Find where the given text appears and provide that cell's center as [x, y] coordinate. 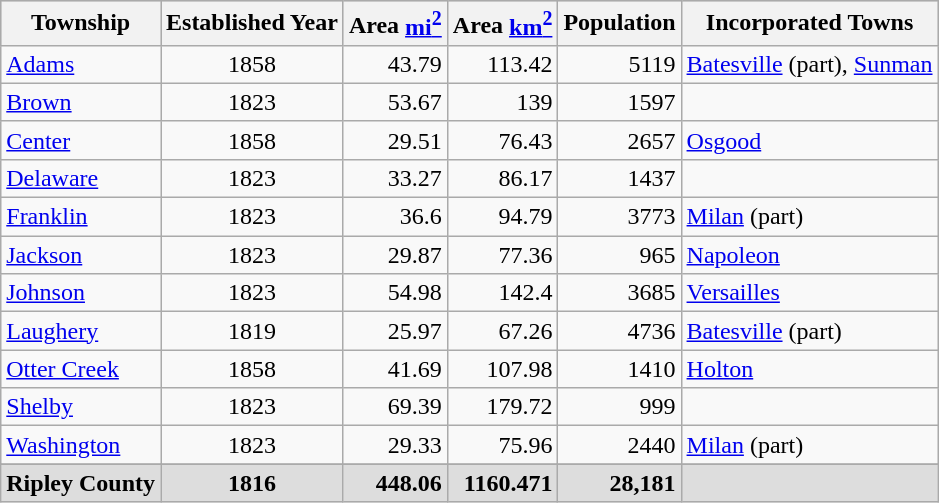
Batesville (part) [810, 331]
2657 [620, 140]
Versailles [810, 293]
75.96 [502, 445]
1597 [620, 102]
Osgood [810, 140]
3773 [620, 217]
113.42 [502, 64]
Ripley County [81, 483]
28,181 [620, 483]
3685 [620, 293]
Washington [81, 445]
94.79 [502, 217]
Center [81, 140]
Area mi2 [395, 24]
36.6 [395, 217]
Township [81, 24]
25.97 [395, 331]
Otter Creek [81, 369]
1437 [620, 178]
54.98 [395, 293]
965 [620, 255]
Jackson [81, 255]
1160.471 [502, 483]
1816 [252, 483]
76.43 [502, 140]
77.36 [502, 255]
1819 [252, 331]
43.79 [395, 64]
Laughery [81, 331]
69.39 [395, 407]
41.69 [395, 369]
29.33 [395, 445]
29.51 [395, 140]
142.4 [502, 293]
Holton [810, 369]
67.26 [502, 331]
139 [502, 102]
86.17 [502, 178]
Napoleon [810, 255]
2440 [620, 445]
Established Year [252, 24]
179.72 [502, 407]
Batesville (part), Sunman [810, 64]
Population [620, 24]
33.27 [395, 178]
448.06 [395, 483]
Area km2 [502, 24]
Brown [81, 102]
5119 [620, 64]
4736 [620, 331]
29.87 [395, 255]
53.67 [395, 102]
Franklin [81, 217]
107.98 [502, 369]
999 [620, 407]
Shelby [81, 407]
Incorporated Towns [810, 24]
Adams [81, 64]
Johnson [81, 293]
Delaware [81, 178]
1410 [620, 369]
